Determine the (x, y) coordinate at the center of the cell enclosing the given text.  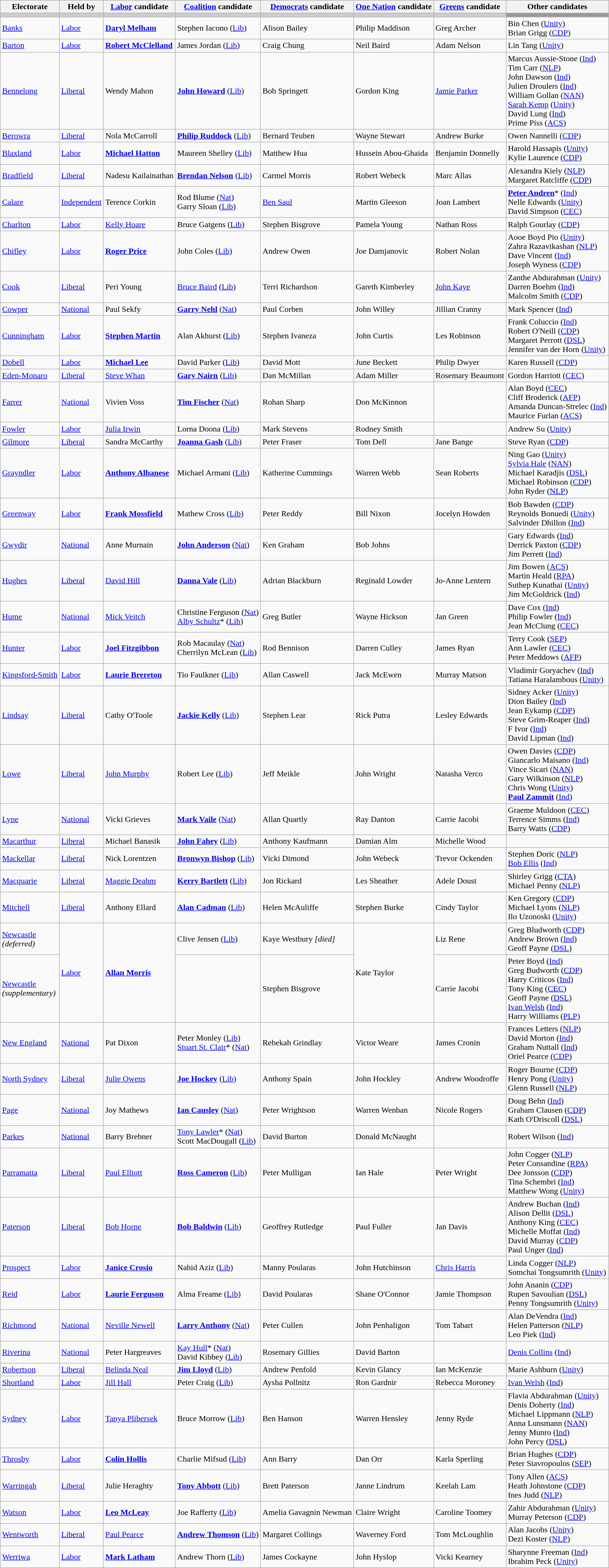
David Mott (307, 363)
Mark Stevens (307, 429)
Chris Harris (470, 1267)
Janne Lindrum (394, 1486)
Karen Russell (CDP) (557, 363)
Denis Collins (Ind) (557, 1352)
Jocelyn Howden (470, 513)
Owen Davies (CDP)Giancarlo Maisano (Ind)Vince Sicari (NAN)Gary Wilkinson (NLP)Chris Wong (Unity)Paul Zammit (Ind) (557, 774)
Peter Hargreaves (139, 1352)
Gordon King (394, 90)
Jan Davis (470, 1227)
Tom Dell (394, 442)
Caroline Toomey (470, 1513)
Alma Freame (Lib) (218, 1294)
Barton (30, 46)
Paul Corben (307, 309)
David Barton (394, 1352)
Other candidates (557, 7)
Karla Sperling (470, 1459)
Anne Murnain (139, 545)
Hume (30, 617)
Banks (30, 28)
Robert Wilson (Ind) (557, 1136)
Jon Rickard (307, 881)
Newcastle(deferred) (30, 939)
Jim Bowen (ACS)Martin Heald (RPA)Suthep Kunathai (Unity)Jim McGoldrick (Ind) (557, 581)
Charlie Mifsud (Lib) (218, 1459)
Riverina (30, 1352)
Neville Newell (139, 1325)
John Anderson (Nat) (218, 545)
Warren Webb (394, 473)
Grayndler (30, 473)
Don McKinnon (394, 402)
Paul Elliott (139, 1173)
Lin Tang (Unity) (557, 46)
Anthony Spain (307, 1079)
Alan Cadman (Lib) (218, 908)
Julie Heraghty (139, 1486)
Bronwyn Bishop (Lib) (218, 859)
Frank Mossfield (139, 513)
Kay Hull* (Nat)David Kibbey (Lib) (218, 1352)
Adam Nelson (470, 46)
Gareth Kimberley (394, 287)
Bob Springett (307, 90)
Page (30, 1110)
John Wright (394, 774)
Vladimir Goryachev (Ind)Tatiana Haralambous (Unity) (557, 675)
Bradfield (30, 175)
Michael Armani (Lib) (218, 473)
Stephen Burke (394, 908)
Jim Lloyd (Lib) (218, 1370)
Peter Cullen (307, 1325)
Vivien Voss (139, 402)
Clive Jensen (Lib) (218, 939)
Bin Chen (Unity)Brian Grigg (CDP) (557, 28)
Sydney (30, 1419)
Laurie Brereton (139, 675)
Prospect (30, 1267)
Sidney Acker (Unity)Dion Bailey (Ind)Jean Eykamp (CDP)Steve Grim-Reaper (Ind)F Ivor (Ind)David Lipman (Ind) (557, 715)
Tio Faulkner (Lib) (218, 675)
Ken Gregory (CDP)Michael Lyons (NLP)Ilo Uzonoski (Unity) (557, 908)
John Kaye (470, 287)
Cindy Taylor (470, 908)
Michael Hatton (139, 153)
Tony Allen (ACS)Heath Johnstone (CDP)Ines Judd (NLP) (557, 1486)
Stephen Doric (NLP)Bob Ellis (Ind) (557, 859)
Gordon Harriott (CEC) (557, 375)
Rosemary Beaumont (470, 375)
Steve Whan (139, 375)
Garry Nehl (Nat) (218, 309)
Rebecca Moroney (470, 1383)
Marie Ashburn (Unity) (557, 1370)
Macquarie (30, 881)
Peter Monley (Lib)Stuart St. Clair* (Nat) (218, 1043)
Paul Pearce (139, 1534)
Alan Akhurst (Lib) (218, 336)
John Penhaligon (394, 1325)
Democrats candidate (307, 7)
Farrer (30, 402)
Bennelong (30, 90)
Hussein Abou-Ghaida (394, 153)
Ning Gao (Unity)Sylvia Hale (NAN)Michael Karadjis (DSL)Michael Robinson (CDP)John Ryder (NLP) (557, 473)
Gary Nairn (Lib) (218, 375)
Dobell (30, 363)
Amelia Gavagnin Newman (307, 1513)
Blaxland (30, 153)
Wayne Hickson (394, 617)
Daryl Melham (139, 28)
Linda Cogger (NLP)Somchai Tongsumrith (Unity) (557, 1267)
Pat Dixon (139, 1043)
John Hyslop (394, 1557)
Ian McKenzie (470, 1370)
David Parker (Lib) (218, 363)
Jill Hall (139, 1383)
Wendy Mahon (139, 90)
Fowler (30, 429)
Kevin Glancy (394, 1370)
Joanna Gash (Lib) (218, 442)
Geoffrey Rutledge (307, 1227)
Andrew Owen (307, 251)
Ian Causley (Nat) (218, 1110)
John Cogger (NLP)Peter Consandine (RPA)Dee Jonsson (CDP)Tina Schembri (Ind)Matthew Wong (Unity) (557, 1173)
Jane Bange (470, 442)
Dan Orr (394, 1459)
Carmel Morris (307, 175)
Jamie Parker (470, 90)
Warren Wenban (394, 1110)
North Sydney (30, 1079)
Paul Sekfy (139, 309)
Michael Banasik (139, 841)
Peter Fraser (307, 442)
Belinda Neal (139, 1370)
Aysha Pollnitz (307, 1383)
Ken Graham (307, 545)
Lowe (30, 774)
Janice Crosio (139, 1267)
Gilmore (30, 442)
Rick Putra (394, 715)
Lorna Doona (Lib) (218, 429)
Owen Nannelli (CDP) (557, 136)
Kaye Westbury [died] (307, 939)
Rodney Smith (394, 429)
Joel Fitzgibbon (139, 648)
Mark Vaile (Nat) (218, 819)
Harold Hassapis (Unity)Kylie Laurence (CDP) (557, 153)
Robert Nolan (470, 251)
Bob Baldwin (Lib) (218, 1227)
Ralph Gourlay (CDP) (557, 224)
Peter Boyd (Ind)Greg Budworth (CDP)Harry Criticos (Ind)Tony King (CEC)Geoff Payne (DSL)Ivan Welsh (Ind)Harry Williams (PLP) (557, 989)
Peter Craig (Lib) (218, 1383)
Ray Danton (394, 819)
Rohan Sharp (307, 402)
Roger Bourne (CDP)Henry Pong (Unity)Glenn Russell (NLP) (557, 1079)
Ivan Welsh (Ind) (557, 1383)
Jenny Ryde (470, 1419)
Andrew Thorn (Lib) (218, 1557)
Newcastle(supplementary) (30, 989)
Sean Roberts (470, 473)
Darren Culley (394, 648)
Anthony Kaufmann (307, 841)
Andrew Buchan (Ind)Alison Dellit (DSL)Anthony King (CEC)Michelle Moffat (Ind)David Murray (CDP)Paul Unger (Ind) (557, 1227)
Rod Blume (Nat)Garry Sloan (Lib) (218, 202)
Rebekah Grindlay (307, 1043)
Greenway (30, 513)
Reginald Lowder (394, 581)
Trevor Ockenden (470, 859)
Alan Jacobs (Unity)Dezi Koster (NLP) (557, 1534)
Rob Macaulay (Nat)Cherrilyn McLean (Lib) (218, 648)
Katherine Cummings (307, 473)
Greg Butler (307, 617)
Vicki Grieves (139, 819)
Tanya Plibersek (139, 1419)
Kingsford-Smith (30, 675)
Adam Miller (394, 375)
Lindsay (30, 715)
Anthony Ellard (139, 908)
Terence Corkin (139, 202)
Warren Hensley (394, 1419)
Damian Alm (394, 841)
Frank Coluccio (Ind)Robert O'Neill (CDP)Margaret Perrott (DSL)Jennifer van der Horn (Unity) (557, 336)
Paterson (30, 1227)
Shirley Grigg (CTA)Michael Penny (NLP) (557, 881)
Danna Vale (Lib) (218, 581)
Peter Wrightson (307, 1110)
Richmond (30, 1325)
Maggie Deahm (139, 881)
Chifley (30, 251)
Hunter (30, 648)
Macarthur (30, 841)
Werriwa (30, 1557)
Mathew Cross (Lib) (218, 513)
Brian Hughes (CDP)Peter Stavropoulos (SEP) (557, 1459)
Allan Caswell (307, 675)
Adele Doust (470, 881)
Shane O'Connor (394, 1294)
Ian Hale (394, 1173)
Claire Wright (394, 1513)
Roger Price (139, 251)
Graeme Muldoon (CEC)Terrence Simms (Ind)Barry Watts (CDP) (557, 819)
Matthew Hua (307, 153)
Electorate (30, 7)
Calare (30, 202)
Michelle Wood (470, 841)
Nathan Ross (470, 224)
Cowper (30, 309)
June Beckett (394, 363)
Jamie Thompson (470, 1294)
Kerry Bartlett (Lib) (218, 881)
Bob Bawden (CDP)Reynolds Bonuedi (Unity)Salvinder Dhillon (Ind) (557, 513)
Ross Cameron (Lib) (218, 1173)
Natasha Verco (470, 774)
Jackie Kelly (Lib) (218, 715)
Waverney Ford (394, 1534)
Pamela Young (394, 224)
Cathy O'Toole (139, 715)
Robertson (30, 1370)
Zanthe Abdurahman (Unity)Darren Boehm (Ind)Malcolm Smith (CDP) (557, 287)
Nadesu Kailainathan (139, 175)
Wayne Stewart (394, 136)
Rosemary Gillies (307, 1352)
Michael Lee (139, 363)
Greg Archer (470, 28)
Martin Gleeson (394, 202)
Ann Barry (307, 1459)
Brett Paterson (307, 1486)
James Cronin (470, 1043)
Joe Damjanovic (394, 251)
Aooe Boyd Pio (Unity)Zahra Razavikashan (NLP)Dave Vincent (Ind)Joseph Wyness (CDP) (557, 251)
Stephen Lear (307, 715)
Parkes (30, 1136)
Keelah Lam (470, 1486)
Alison Bailey (307, 28)
Lesley Edwards (470, 715)
Parramatta (30, 1173)
John Willey (394, 309)
Sharynne Freeman (Ind)Ibrahim Peck (Unity) (557, 1557)
Peter Wright (470, 1173)
Mitchell (30, 908)
Robert Lee (Lib) (218, 774)
Tony Lawler* (Nat)Scott MacDougall (Lib) (218, 1136)
Mackellar (30, 859)
Terri Richardson (307, 287)
Maureen Shelley (Lib) (218, 153)
Dave Cox (Ind)Philip Fowler (Ind)Jean McClung (CEC) (557, 617)
Joy Mathews (139, 1110)
Terry Cook (SEP)Ann Lawler (CEC)Peter Meddows (AFP) (557, 648)
Kate Taylor (394, 973)
Bob Horne (139, 1227)
Larry Anthony (Nat) (218, 1325)
Christine Ferguson (Nat)Alby Schultz* (Lib) (218, 617)
Shortland (30, 1383)
Flavia Abdurahman (Unity)Denis Doherty (Ind)Michael Lippmann (NLP)Anna Lunsmann (NAN)Jenny Munro (Ind)John Percy (DSL) (557, 1419)
Steve Ryan (CDP) (557, 442)
Jo-Anne Lentern (470, 581)
Murray Matson (470, 675)
David Poularas (307, 1294)
James Cockayne (307, 1557)
Margaret Collings (307, 1534)
Jillian Cranny (470, 309)
Nick Lorentzen (139, 859)
Greens candidate (470, 7)
Jeff Meikle (307, 774)
Philip Ruddock (Lib) (218, 136)
Donald McNaught (394, 1136)
Peri Young (139, 287)
Alan DeVendra (Ind)Helen Patterson (NLP)Leo Piek (Ind) (557, 1325)
Andrew Thomson (Lib) (218, 1534)
Doug Behn (Ind)Graham Clausen (CDP)Kath O'Driscoll (DSL) (557, 1110)
Peter Reddy (307, 513)
David Hill (139, 581)
Alan Boyd (CEC)Cliff Broderick (AFP)Amanda Duncan-Strelec (Ind)Maurice Furlan (ACS) (557, 402)
Nahid Aziz (Lib) (218, 1267)
Philip Dwyer (470, 363)
Cunningham (30, 336)
Andrew Penfold (307, 1370)
Mark Latham (139, 1557)
Allan Quartly (307, 819)
Allan Morris (139, 973)
Les Robinson (470, 336)
Julie Owens (139, 1079)
Watson (30, 1513)
Held by (81, 7)
Vicki Kearney (470, 1557)
Bruce Morrow (Lib) (218, 1419)
Mark Spencer (Ind) (557, 309)
Independent (81, 202)
Helen McAuliffe (307, 908)
James Ryan (470, 648)
Ben Hanson (307, 1419)
Cook (30, 287)
Marc Allas (470, 175)
Andrew Woodroffe (470, 1079)
Wentworth (30, 1534)
Benjamin Donnelly (470, 153)
Gary Edwards (Ind)Derrick Paxton (CDP)Jim Perrett (Ind) (557, 545)
Mick Veitch (139, 617)
Zahir Abdurahman (Unity)Murray Peterson (CDP) (557, 1513)
Brendan Nelson (Lib) (218, 175)
Joan Lambert (470, 202)
Dan McMillan (307, 375)
Joe Rafferty (Lib) (218, 1513)
Gwydir (30, 545)
Stephen Iacono (Lib) (218, 28)
Bruce Baird (Lib) (218, 287)
Rod Bennison (307, 648)
Marcus Aussie-Stone (Ind)Tim Carr (NLP)John Dawson (Ind)Julien Droulers (Ind)William Gollan (NAN)Sarah Kemp (Unity)David Lung (Ind)Prime Piss (ACS) (557, 90)
Manny Poularas (307, 1267)
One Nation candidate (394, 7)
Robert McClelland (139, 46)
James Jordan (Lib) (218, 46)
Lyne (30, 819)
John Curtis (394, 336)
Eden-Monaro (30, 375)
Throsby (30, 1459)
John Hutchinson (394, 1267)
Les Sheather (394, 881)
Vicki Dimond (307, 859)
Neil Baird (394, 46)
Andrew Burke (470, 136)
Bill Nixon (394, 513)
Stephen Ivaneza (307, 336)
Ben Saul (307, 202)
Craig Chung (307, 46)
Liz Rene (470, 939)
Stephen Martin (139, 336)
Bob Johns (394, 545)
Philip Maddison (394, 28)
John Howard (Lib) (218, 90)
Tom McLoughlin (470, 1534)
Greg Bludworth (CDP)Andrew Brown (Ind)Geoff Payne (DSL) (557, 939)
Tom Tabart (470, 1325)
Joe Hockey (Lib) (218, 1079)
Colin Hollis (139, 1459)
Barry Brebner (139, 1136)
Paul Fuller (394, 1227)
Peter Andren* (Ind)Nelle Edwards (Unity)David Simpson (CEC) (557, 202)
Reid (30, 1294)
Berowra (30, 136)
John Hockley (394, 1079)
Jan Green (470, 617)
Tim Fischer (Nat) (218, 402)
Warringah (30, 1486)
Labor candidate (139, 7)
Jack McEwen (394, 675)
John Murphy (139, 774)
Hughes (30, 581)
Kelly Hoare (139, 224)
Robert Webeck (394, 175)
David Burton (307, 1136)
John Fahey (Lib) (218, 841)
Leo McLeay (139, 1513)
John Webeck (394, 859)
Anthony Albanese (139, 473)
Coalition candidate (218, 7)
Adrian Blackburn (307, 581)
Peter Mulligan (307, 1173)
Andrew Su (Unity) (557, 429)
John Coles (Lib) (218, 251)
Sandra McCarthy (139, 442)
Tony Abbott (Lib) (218, 1486)
Bernard Teuben (307, 136)
New England (30, 1043)
Nola McCarroll (139, 136)
Charlton (30, 224)
John Ananin (CDP)Rupen Savoulian (DSL)Penny Tongsumrith (Unity) (557, 1294)
Julia Irwin (139, 429)
Nicole Rogers (470, 1110)
Ron Gardnir (394, 1383)
Laurie Ferguson (139, 1294)
Frances Letters (NLP)David Morton (Ind)Graham Nuttall (Ind)Oriel Pearce (CDP) (557, 1043)
Bruce Gatgens (Lib) (218, 224)
Alexandra Kiely (NLP)Margaret Ratcliffe (CDP) (557, 175)
Victor Weare (394, 1043)
